Capture the cell that displays the provided text and extract its [X, Y] central coordinate. 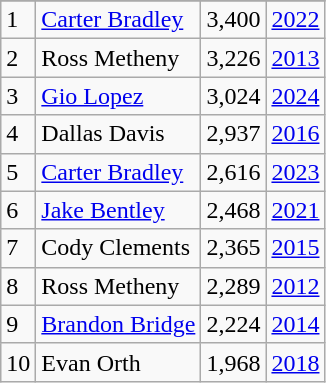
7 [18, 248]
2014 [296, 324]
2 [18, 58]
2023 [296, 172]
Gio Lopez [118, 96]
1 [18, 20]
5 [18, 172]
10 [18, 362]
2015 [296, 248]
Dallas Davis [118, 134]
Cody Clements [118, 248]
2,616 [234, 172]
3,024 [234, 96]
8 [18, 286]
Jake Bentley [118, 210]
2,468 [234, 210]
2013 [296, 58]
2,224 [234, 324]
Evan Orth [118, 362]
3,226 [234, 58]
3 [18, 96]
6 [18, 210]
3,400 [234, 20]
2021 [296, 210]
9 [18, 324]
4 [18, 134]
2024 [296, 96]
2012 [296, 286]
1,968 [234, 362]
Brandon Bridge [118, 324]
2,365 [234, 248]
2,289 [234, 286]
2022 [296, 20]
2016 [296, 134]
2,937 [234, 134]
2018 [296, 362]
